Pinpoint the cell where the given text exists, returning its (x, y) midpoint coordinate. 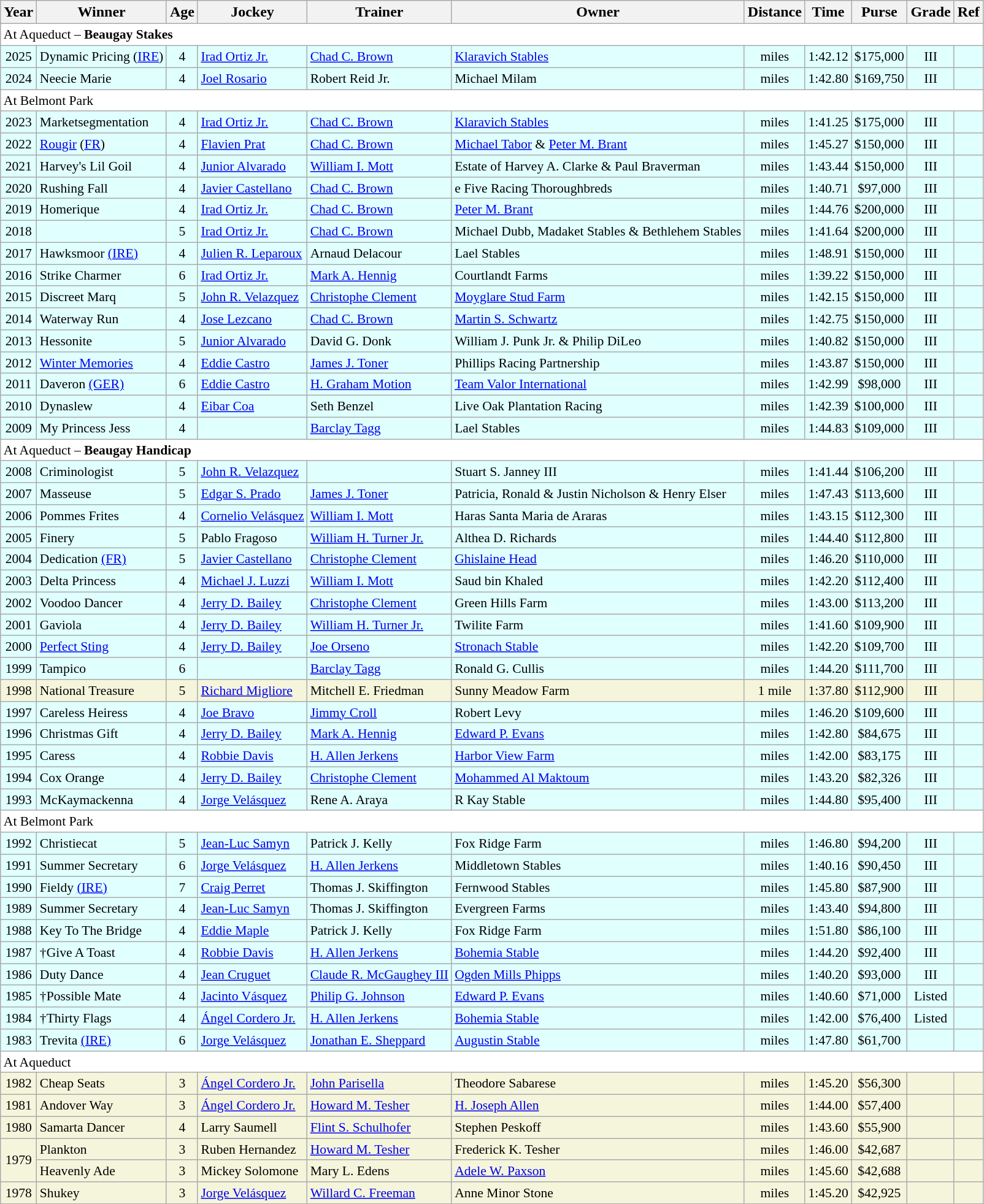
Estate of Harvey A. Clarke & Paul Braverman (598, 166)
Tampico (102, 669)
1:44.40 (828, 537)
1978 (18, 1193)
R Kay Stable (598, 800)
Live Oak Plantation Racing (598, 406)
1980 (18, 1127)
Rene A. Araya (380, 800)
$100,000 (880, 406)
John Parisella (380, 1084)
1:42.75 (828, 319)
$112,900 (880, 691)
Christiecat (102, 843)
2017 (18, 253)
$112,800 (880, 537)
Jockey (252, 12)
1:41.44 (828, 472)
My Princess Jess (102, 428)
1:40.20 (828, 975)
Joe Bravo (252, 712)
$86,100 (880, 930)
Sunny Meadow Farm (598, 691)
1:43.40 (828, 909)
$109,900 (880, 625)
1995 (18, 756)
$113,600 (880, 494)
$112,300 (880, 516)
2020 (18, 188)
William J. Punk Jr. & Philip DiLeo (598, 341)
2004 (18, 559)
2024 (18, 79)
Owner (598, 12)
Pommes Frites (102, 516)
$57,400 (880, 1105)
1:42.39 (828, 406)
1 mile (774, 691)
Rougir (FR) (102, 144)
Robert Levy (598, 712)
Courtlandt Farms (598, 275)
National Treasure (102, 691)
2011 (18, 385)
†Give A Toast (102, 953)
Daveron (GER) (102, 385)
7 (182, 887)
$110,000 (880, 559)
1:43.00 (828, 603)
1991 (18, 865)
1:46.00 (828, 1149)
Pablo Fragoso (252, 537)
Larry Saumell (252, 1127)
1:51.80 (828, 930)
1989 (18, 909)
Discreet Marq (102, 297)
Team Valor International (598, 385)
1:42.12 (828, 56)
Dynaslew (102, 406)
$42,687 (880, 1149)
Purse (880, 12)
Stephen Peskoff (598, 1127)
1:45.60 (828, 1171)
1:43.44 (828, 166)
Eddie Maple (252, 930)
1988 (18, 930)
2005 (18, 537)
Ghislaine Head (598, 559)
Michael Tabor & Peter M. Brant (598, 144)
$109,600 (880, 712)
1987 (18, 953)
$76,400 (880, 1018)
2012 (18, 362)
1:43.20 (828, 778)
Key To The Bridge (102, 930)
1993 (18, 800)
1979 (18, 1160)
1985 (18, 996)
$98,000 (880, 385)
1:44.83 (828, 428)
Althea D. Richards (598, 537)
Caress (102, 756)
Hessonite (102, 341)
Michael Milam (598, 79)
Jacinto Vásquez (252, 996)
Finery (102, 537)
Ronald G. Cullis (598, 669)
Criminologist (102, 472)
†Thirty Flags (102, 1018)
Julien R. Leparoux (252, 253)
Moyglare Stud Farm (598, 297)
Frederick K. Tesher (598, 1149)
1982 (18, 1084)
Cheap Seats (102, 1084)
Stuart S. Janney III (598, 472)
2016 (18, 275)
1:37.80 (828, 691)
1992 (18, 843)
Shukey (102, 1193)
Michael Dubb, Madaket Stables & Bethlehem Stables (598, 231)
$84,675 (880, 734)
1994 (18, 778)
$109,700 (880, 646)
1997 (18, 712)
Flavien Prat (252, 144)
2006 (18, 516)
1:40.60 (828, 996)
$112,400 (880, 581)
Anne Minor Stone (598, 1193)
Robert Reid Jr. (380, 79)
Marketsegmentation (102, 122)
1:41.60 (828, 625)
$56,300 (880, 1084)
Edgar S. Prado (252, 494)
Homerique (102, 210)
1:40.82 (828, 341)
Trainer (380, 12)
Neecie Marie (102, 79)
Christmas Gift (102, 734)
2013 (18, 341)
Flint S. Schulhofer (380, 1127)
H. Joseph Allen (598, 1105)
Cornelio Velásquez (252, 516)
$169,750 (880, 79)
Philip G. Johnson (380, 996)
2015 (18, 297)
Joe Orseno (380, 646)
Ogden Mills Phipps (598, 975)
Grade (931, 12)
Cox Orange (102, 778)
Willard C. Freeman (380, 1193)
$94,800 (880, 909)
Peter M. Brant (598, 210)
$97,000 (880, 188)
Masseuse (102, 494)
1:41.64 (828, 231)
Middletown Stables (598, 865)
At Aqueduct – Beaugay Stakes (492, 35)
2000 (18, 646)
Waterway Run (102, 319)
1:39.22 (828, 275)
Time (828, 12)
Mohammed Al Maktoum (598, 778)
Heavenly Ade (102, 1171)
$87,900 (880, 887)
1:45.27 (828, 144)
Samarta Dancer (102, 1127)
$95,400 (880, 800)
Ref (968, 12)
Seth Benzel (380, 406)
$93,000 (880, 975)
Green Hills Farm (598, 603)
1:46.80 (828, 843)
Harvey's Lil Goil (102, 166)
Perfect Sting (102, 646)
Martin S. Schwartz (598, 319)
2009 (18, 428)
1:43.87 (828, 362)
Theodore Sabarese (598, 1084)
Gaviola (102, 625)
$55,900 (880, 1127)
Strike Charmer (102, 275)
Trevita (IRE) (102, 1040)
Craig Perret (252, 887)
1:42.99 (828, 385)
Mitchell E. Friedman (380, 691)
2022 (18, 144)
Voodoo Dancer (102, 603)
2021 (18, 166)
1998 (18, 691)
Twilite Farm (598, 625)
1:40.71 (828, 188)
1:43.15 (828, 516)
Harbor View Farm (598, 756)
Fernwood Stables (598, 887)
1:44.76 (828, 210)
David G. Donk (380, 341)
$106,200 (880, 472)
Careless Heiress (102, 712)
Saud bin Khaled (598, 581)
Plankton (102, 1149)
Duty Dance (102, 975)
$90,450 (880, 865)
2002 (18, 603)
Fieldy (IRE) (102, 887)
Andover Way (102, 1105)
2003 (18, 581)
2019 (18, 210)
$61,700 (880, 1040)
e Five Racing Thoroughbreds (598, 188)
$109,000 (880, 428)
Hawksmoor (IRE) (102, 253)
1:44.00 (828, 1105)
At Aqueduct (492, 1062)
Year (18, 12)
$94,200 (880, 843)
2018 (18, 231)
Stronach Stable (598, 646)
Adele W. Paxson (598, 1171)
At Aqueduct – Beaugay Handicap (492, 450)
Jimmy Croll (380, 712)
Rushing Fall (102, 188)
Michael J. Luzzi (252, 581)
1999 (18, 669)
$92,400 (880, 953)
1983 (18, 1040)
1:48.91 (828, 253)
$111,700 (880, 669)
Claude R. McGaughey III (380, 975)
Phillips Racing Partnership (598, 362)
2014 (18, 319)
1:40.16 (828, 865)
Jonathan E. Sheppard (380, 1040)
Dedication (FR) (102, 559)
1:42.15 (828, 297)
2001 (18, 625)
Mary L. Edens (380, 1171)
Delta Princess (102, 581)
Ruben Hernandez (252, 1149)
Mickey Solomone (252, 1171)
McKaymackenna (102, 800)
2008 (18, 472)
$113,200 (880, 603)
2025 (18, 56)
Evergreen Farms (598, 909)
H. Graham Motion (380, 385)
1990 (18, 887)
Richard Migliore (252, 691)
1981 (18, 1105)
Joel Rosario (252, 79)
Age (182, 12)
Patricia, Ronald & Justin Nicholson & Henry Elser (598, 494)
$82,326 (880, 778)
1996 (18, 734)
1:43.60 (828, 1127)
$42,925 (880, 1193)
2023 (18, 122)
Arnaud Delacour (380, 253)
Winner (102, 12)
2007 (18, 494)
1:44.80 (828, 800)
Dynamic Pricing (IRE) (102, 56)
†Possible Mate (102, 996)
1:41.25 (828, 122)
1986 (18, 975)
Distance (774, 12)
1:47.43 (828, 494)
Jean Cruguet (252, 975)
Winter Memories (102, 362)
1:47.80 (828, 1040)
Eibar Coa (252, 406)
2010 (18, 406)
1984 (18, 1018)
Augustin Stable (598, 1040)
$83,175 (880, 756)
$71,000 (880, 996)
1:45.80 (828, 887)
Jose Lezcano (252, 319)
$42,688 (880, 1171)
Haras Santa Maria de Araras (598, 516)
